Provide the (X, Y) coordinate of the cell's center where the given text is located.  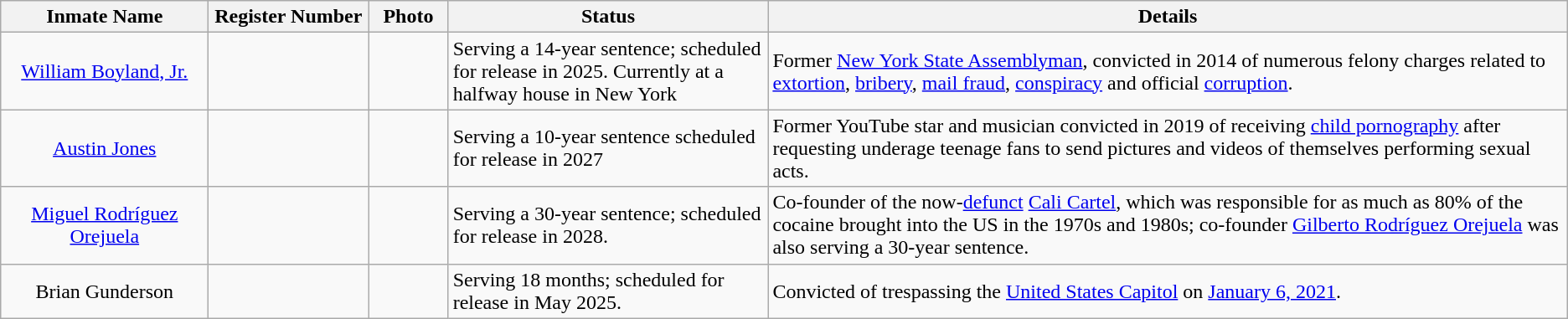
Details (1168, 17)
Serving 18 months; scheduled for release in May 2025. (608, 291)
Serving a 30-year sentence; scheduled for release in 2028. (608, 225)
Register Number (288, 17)
Miguel Rodríguez Orejuela (105, 225)
Austin Jones (105, 148)
Status (608, 17)
Serving a 14-year sentence; scheduled for release in 2025. Currently at a halfway house in New York (608, 71)
Serving a 10-year sentence scheduled for release in 2027 (608, 148)
William Boyland, Jr. (105, 71)
Inmate Name (105, 17)
Brian Gunderson (105, 291)
Convicted of trespassing the United States Capitol on January 6, 2021. (1168, 291)
Photo (409, 17)
